Capture the cell that displays the provided text and extract its [X, Y] central coordinate. 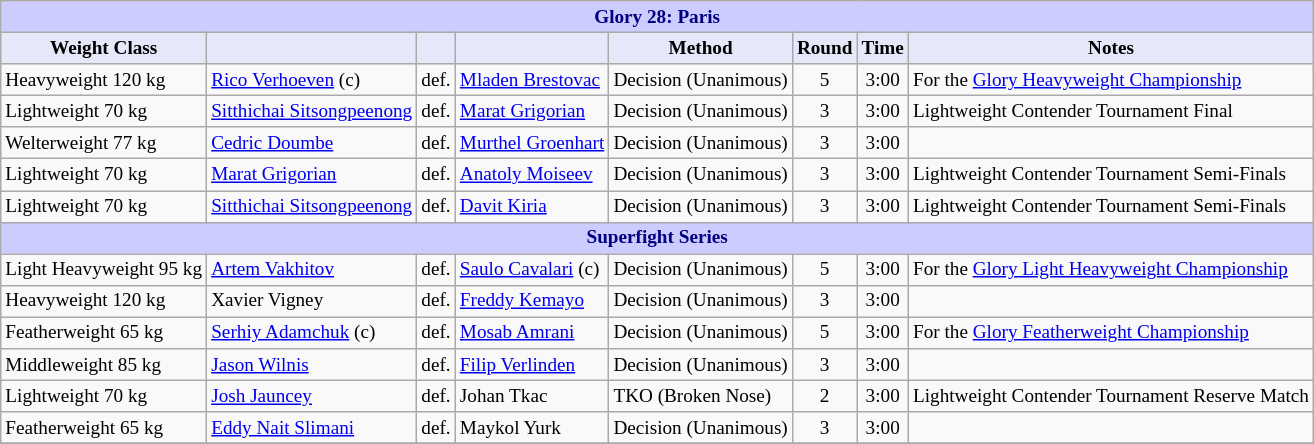
For the Glory Light Heavyweight Championship [1110, 270]
Josh Jauncey [312, 396]
Mosab Amrani [532, 333]
Mladen Brestovac [532, 80]
Freddy Kemayo [532, 301]
Murthel Groenhart [532, 143]
Method [700, 48]
Saulo Cavalari (c) [532, 270]
TKO (Broken Nose) [700, 396]
For the Glory Heavyweight Championship [1110, 80]
Rico Verhoeven (c) [312, 80]
Xavier Vigney [312, 301]
Serhiy Adamchuk (c) [312, 333]
Eddy Nait Slimani [312, 428]
Lightweight Contender Tournament Final [1110, 111]
Maykol Yurk [532, 428]
Weight Class [104, 48]
2 [824, 396]
Time [882, 48]
Notes [1110, 48]
Filip Verlinden [532, 365]
Cedric Doumbe [312, 143]
Round [824, 48]
Superfight Series [658, 238]
Middleweight 85 kg [104, 365]
Artem Vakhitov [312, 270]
Light Heavyweight 95 kg [104, 270]
For the Glory Featherweight Championship [1110, 333]
Johan Tkac [532, 396]
Lightweight Contender Tournament Reserve Match [1110, 396]
Davit Kiria [532, 206]
Jason Wilnis [312, 365]
Welterweight 77 kg [104, 143]
Glory 28: Paris [658, 17]
Anatoly Moiseev [532, 175]
